Detect which cell encompasses the target text, then output its [x, y] center coordinate. 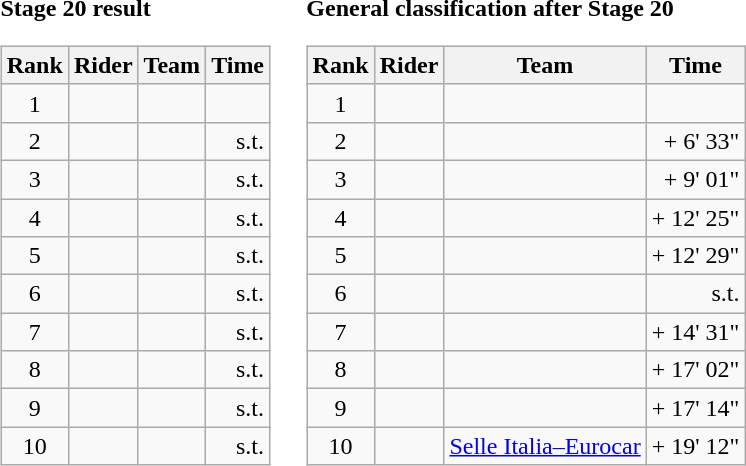
+ 17' 14" [696, 408]
+ 6' 33" [696, 141]
+ 14' 31" [696, 332]
Selle Italia–Eurocar [545, 446]
+ 12' 29" [696, 256]
+ 19' 12" [696, 446]
+ 17' 02" [696, 370]
+ 9' 01" [696, 179]
+ 12' 25" [696, 217]
